For the text-containing cell, return its midpoint in [X, Y] coordinate format. 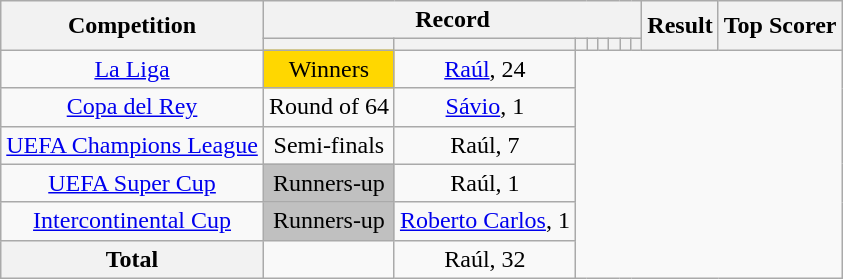
Winners [328, 69]
Sávio, 1 [484, 107]
UEFA Super Cup [132, 183]
Top Scorer [780, 26]
Competition [132, 26]
Intercontinental Cup [132, 221]
Total [132, 259]
Copa del Rey [132, 107]
Roberto Carlos, 1 [484, 221]
Semi-finals [328, 145]
Raúl, 32 [484, 259]
Round of 64 [328, 107]
UEFA Champions League [132, 145]
Record [452, 20]
Raúl, 24 [484, 69]
Raúl, 7 [484, 145]
Raúl, 1 [484, 183]
La Liga [132, 69]
Result [680, 26]
